Search for the cell housing the specified text and yield its [x, y] center coordinate. 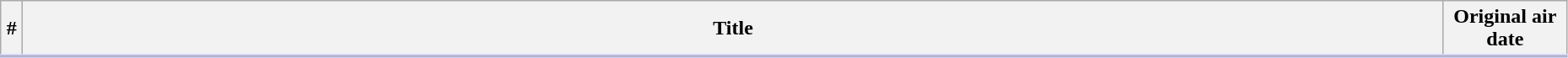
Original air date [1505, 29]
Title [733, 29]
# [12, 29]
